Pinpoint the cell where the given text exists, returning its [x, y] midpoint coordinate. 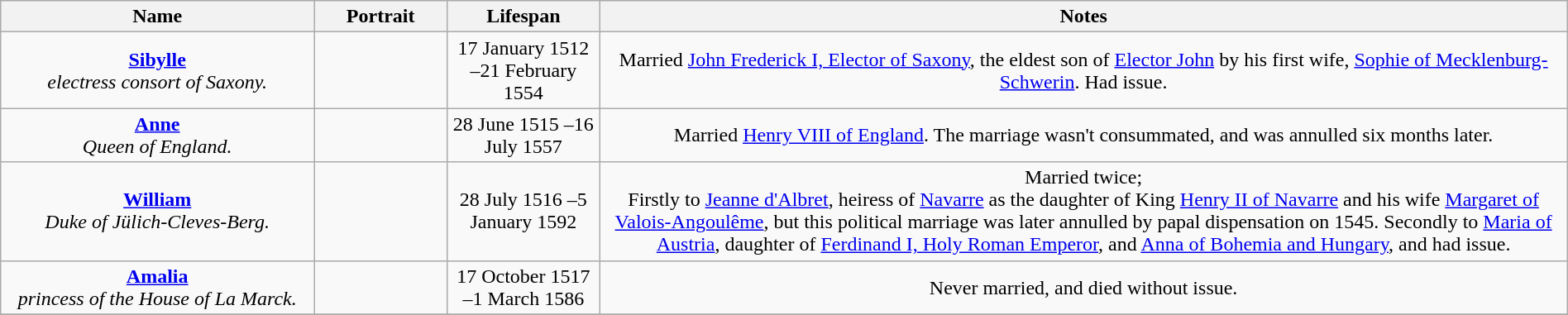
Lifespan [523, 17]
William Duke of Jülich-Cleves-Berg. [157, 212]
Married John Frederick I, Elector of Saxony, the eldest son of Elector John by his first wife, Sophie of Mecklenburg-Schwerin. Had issue. [1083, 70]
Notes [1083, 17]
Portrait [380, 17]
28 July 1516 –5 January 1592 [523, 212]
17 October 1517 –1 March 1586 [523, 288]
Name [157, 17]
28 June 1515 –16 July 1557 [523, 136]
Married Henry VIII of England. The marriage wasn't consummated, and was annulled six months later. [1083, 136]
Amalia princess of the House of La Marck. [157, 288]
Sibylle electress consort of Saxony. [157, 70]
17 January 1512 –21 February 1554 [523, 70]
Never married, and died without issue. [1083, 288]
Anne Queen of England. [157, 136]
